Return [X, Y] of the center of cell containing provided text 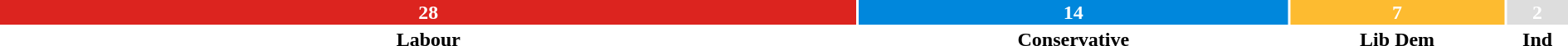
14 [1074, 12]
28 [428, 12]
2 [1537, 12]
7 [1397, 12]
